Output the [x, y] coordinate of the center of the cell containing the given text.  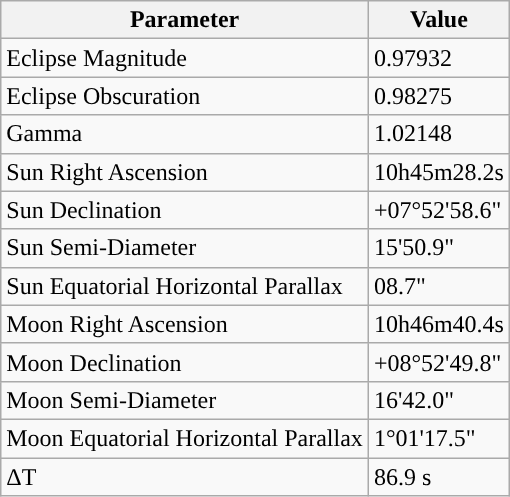
0.97932 [438, 58]
Sun Declination [185, 210]
16'42.0" [438, 400]
Eclipse Magnitude [185, 58]
Gamma [185, 134]
10h46m40.4s [438, 324]
15'50.9" [438, 248]
10h45m28.2s [438, 172]
+08°52'49.8" [438, 362]
+07°52'58.6" [438, 210]
08.7" [438, 286]
Parameter [185, 20]
Moon Declination [185, 362]
Sun Right Ascension [185, 172]
0.98275 [438, 96]
Sun Equatorial Horizontal Parallax [185, 286]
1.02148 [438, 134]
Moon Equatorial Horizontal Parallax [185, 438]
Sun Semi-Diameter [185, 248]
Moon Right Ascension [185, 324]
1°01'17.5" [438, 438]
Moon Semi-Diameter [185, 400]
Value [438, 20]
Eclipse Obscuration [185, 96]
86.9 s [438, 477]
ΔT [185, 477]
